Detect which cell encompasses the target text, then output its [x, y] center coordinate. 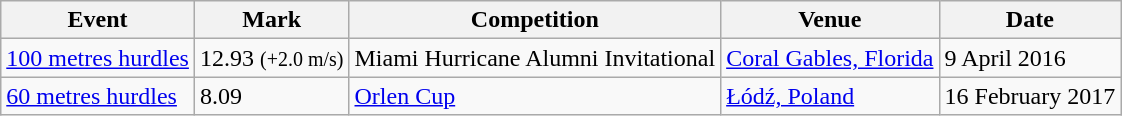
Date [1030, 20]
Venue [830, 20]
Mark [272, 20]
Łódź, Poland [830, 96]
12.93 (+2.0 m/s) [272, 58]
Event [98, 20]
Miami Hurricane Alumni Invitational [535, 58]
60 metres hurdles [98, 96]
Orlen Cup [535, 96]
100 metres hurdles [98, 58]
Coral Gables, Florida [830, 58]
8.09 [272, 96]
16 February 2017 [1030, 96]
9 April 2016 [1030, 58]
Competition [535, 20]
